Determine the [x, y] coordinate at the center of the cell enclosing the given text.  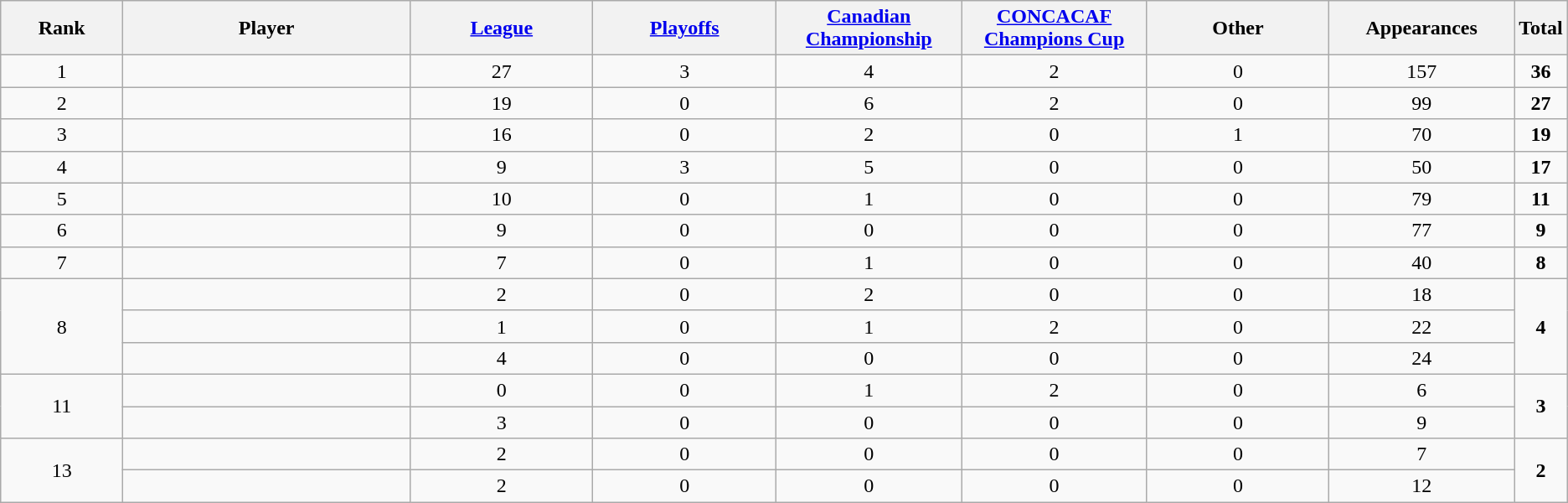
17 [1541, 167]
16 [502, 135]
40 [1422, 262]
36 [1541, 71]
70 [1422, 135]
24 [1422, 358]
12 [1422, 486]
22 [1422, 326]
Player [266, 29]
Appearances [1422, 29]
18 [1422, 294]
10 [502, 199]
79 [1422, 199]
Total [1541, 29]
Canadian Championship [869, 29]
77 [1422, 231]
50 [1422, 167]
13 [62, 470]
Playoffs [685, 29]
99 [1422, 103]
League [502, 29]
157 [1422, 71]
CONCACAF Champions Cup [1054, 29]
Rank [62, 29]
Other [1238, 29]
